Locate the cell with the specified text and output its (x, y) center coordinate. 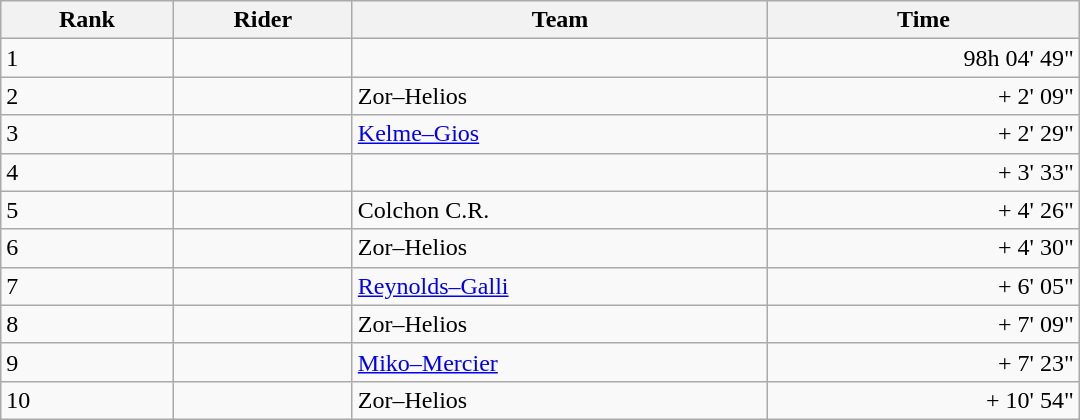
3 (87, 134)
Rider (262, 20)
1 (87, 58)
+ 7' 23" (924, 362)
+ 6' 05" (924, 286)
+ 4' 30" (924, 248)
9 (87, 362)
5 (87, 210)
+ 7' 09" (924, 324)
Miko–Mercier (560, 362)
98h 04' 49" (924, 58)
Rank (87, 20)
+ 3' 33" (924, 172)
Kelme–Gios (560, 134)
Colchon C.R. (560, 210)
+ 2' 09" (924, 96)
2 (87, 96)
+ 4' 26" (924, 210)
Team (560, 20)
Time (924, 20)
8 (87, 324)
7 (87, 286)
4 (87, 172)
+ 2' 29" (924, 134)
+ 10' 54" (924, 400)
10 (87, 400)
6 (87, 248)
Reynolds–Galli (560, 286)
